Pinpoint the cell where the given text exists, returning its (x, y) midpoint coordinate. 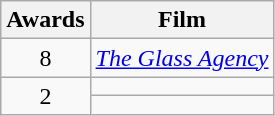
The Glass Agency (182, 58)
8 (46, 58)
2 (46, 96)
Awards (46, 20)
Film (182, 20)
